Capture the cell that displays the provided text and extract its (x, y) central coordinate. 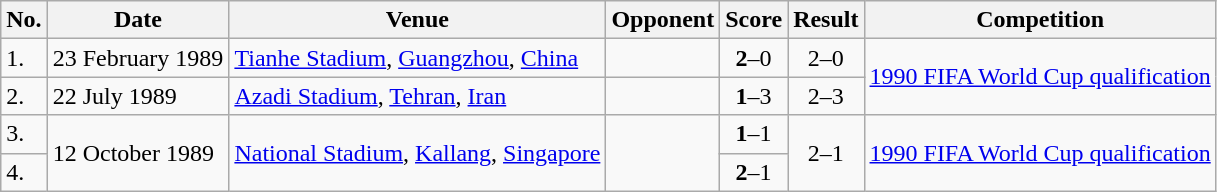
National Stadium, Kallang, Singapore (418, 153)
3. (24, 134)
Opponent (663, 20)
Venue (418, 20)
No. (24, 20)
4. (24, 172)
1–1 (754, 134)
Tianhe Stadium, Guangzhou, China (418, 58)
Competition (1040, 20)
1. (24, 58)
22 July 1989 (138, 96)
12 October 1989 (138, 153)
Date (138, 20)
2. (24, 96)
2–3 (826, 96)
23 February 1989 (138, 58)
Azadi Stadium, Tehran, Iran (418, 96)
Result (826, 20)
1–3 (754, 96)
Score (754, 20)
